Find where the given text appears and provide that cell's center as (X, Y) coordinate. 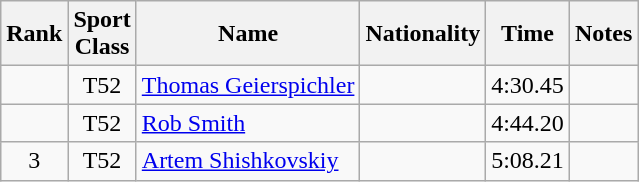
Time (528, 34)
Rob Smith (248, 123)
5:08.21 (528, 161)
Rank (34, 34)
Notes (603, 34)
3 (34, 161)
Nationality (423, 34)
SportClass (102, 34)
4:44.20 (528, 123)
Thomas Geierspichler (248, 85)
Name (248, 34)
4:30.45 (528, 85)
Artem Shishkovskiy (248, 161)
